Locate the cell with the specified text and output its (x, y) center coordinate. 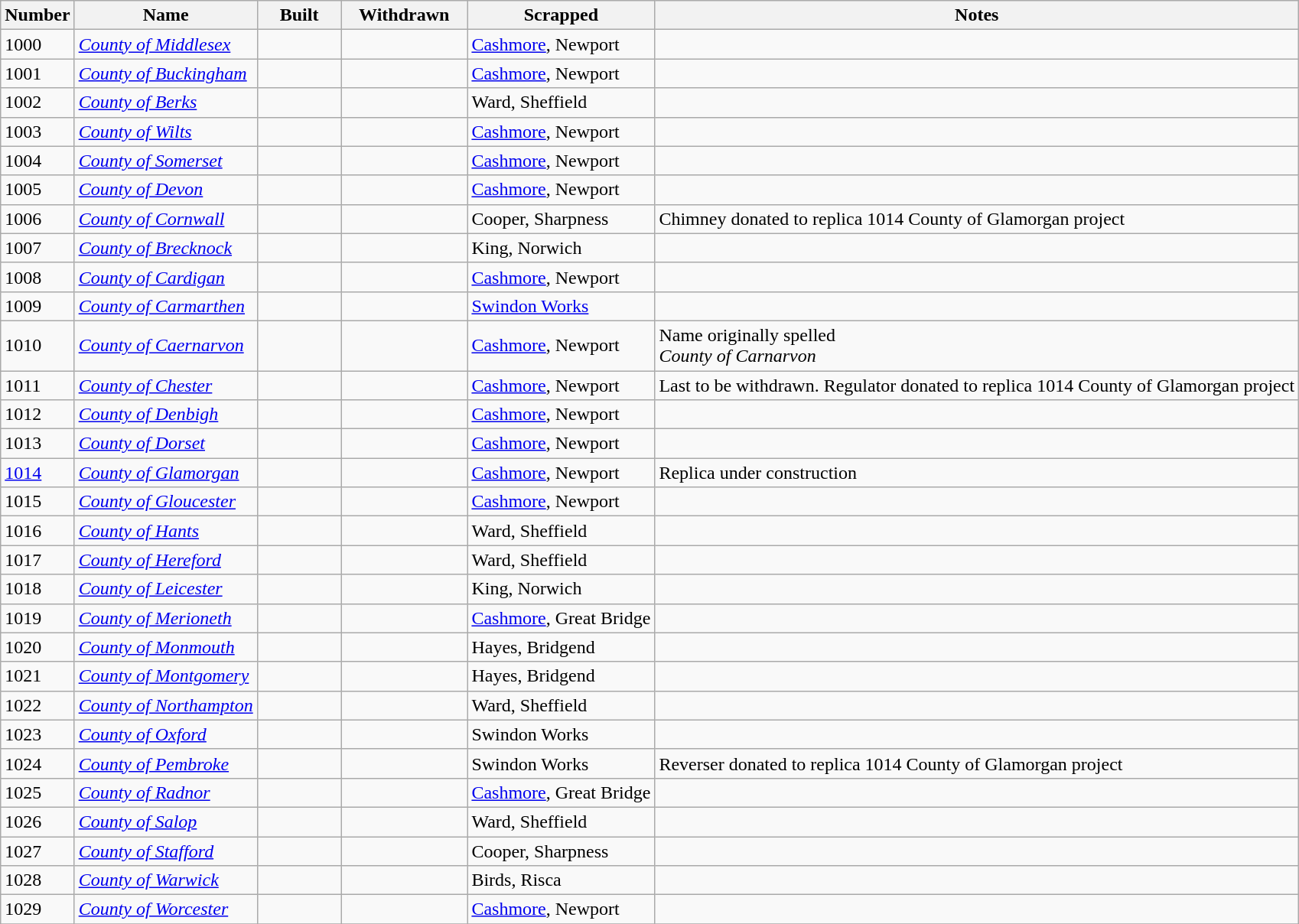
County of Northampton (165, 705)
1005 (37, 190)
1025 (37, 792)
Scrapped (562, 15)
1024 (37, 763)
County of Wilts (165, 132)
County of Caernarvon (165, 346)
Notes (977, 15)
1012 (37, 415)
1003 (37, 132)
1028 (37, 880)
County of Merioneth (165, 618)
1002 (37, 102)
County of Carmarthen (165, 306)
1022 (37, 705)
County of Cardigan (165, 277)
County of Leicester (165, 589)
County of Berks (165, 102)
1007 (37, 248)
Chimney donated to replica 1014 County of Glamorgan project (977, 219)
County of Montgomery (165, 676)
1009 (37, 306)
1027 (37, 851)
1021 (37, 676)
1023 (37, 734)
County of Salop (165, 822)
County of Radnor (165, 792)
Built (299, 15)
County of Worcester (165, 909)
County of Warwick (165, 880)
1018 (37, 589)
County of Monmouth (165, 647)
1006 (37, 219)
County of Somerset (165, 161)
1001 (37, 73)
Reverser donated to replica 1014 County of Glamorgan project (977, 763)
County of Buckingham (165, 73)
Name (165, 15)
Last to be withdrawn. Regulator donated to replica 1014 County of Glamorgan project (977, 385)
County of Devon (165, 190)
1029 (37, 909)
1026 (37, 822)
1004 (37, 161)
1020 (37, 647)
Name originally spelledCounty of Carnarvon (977, 346)
County of Middlesex (165, 44)
1000 (37, 44)
Withdrawn (404, 15)
County of Brecknock (165, 248)
County of Chester (165, 385)
County of Stafford (165, 851)
County of Pembroke (165, 763)
1011 (37, 385)
1016 (37, 531)
Birds, Risca (562, 880)
1019 (37, 618)
Number (37, 15)
Replica under construction (977, 473)
County of Hereford (165, 560)
County of Gloucester (165, 502)
County of Denbigh (165, 415)
County of Hants (165, 531)
County of Dorset (165, 444)
1017 (37, 560)
1010 (37, 346)
1014 (37, 473)
County of Oxford (165, 734)
County of Cornwall (165, 219)
County of Glamorgan (165, 473)
1015 (37, 502)
1013 (37, 444)
1008 (37, 277)
